Determine the [x, y] coordinate at the center of the cell enclosing the given text.  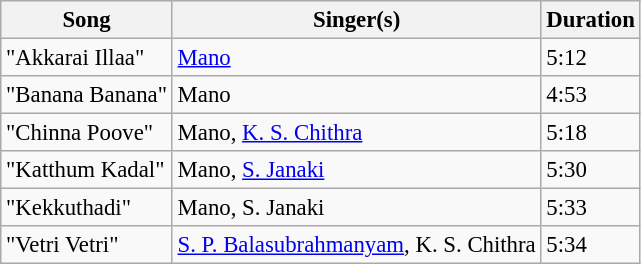
5:34 [590, 245]
5:12 [590, 58]
5:18 [590, 133]
4:53 [590, 95]
5:33 [590, 208]
"Akkarai Illaa" [87, 58]
"Banana Banana" [87, 95]
Duration [590, 20]
Singer(s) [356, 20]
"Katthum Kadal" [87, 170]
"Kekkuthadi" [87, 208]
S. P. Balasubrahmanyam, K. S. Chithra [356, 245]
Mano, K. S. Chithra [356, 133]
Song [87, 20]
"Chinna Poove" [87, 133]
5:30 [590, 170]
"Vetri Vetri" [87, 245]
